Identify which cell holds the provided text, then report its (x, y) central coordinate. 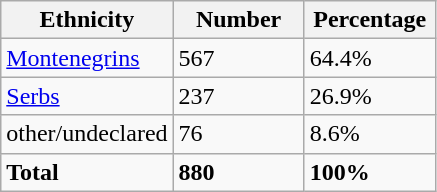
26.9% (370, 96)
Number (238, 20)
Percentage (370, 20)
Total (87, 172)
100% (370, 172)
237 (238, 96)
880 (238, 172)
567 (238, 58)
76 (238, 134)
Serbs (87, 96)
other/undeclared (87, 134)
64.4% (370, 58)
Montenegrins (87, 58)
Ethnicity (87, 20)
8.6% (370, 134)
